Find where the given text appears and provide that cell's center as (X, Y) coordinate. 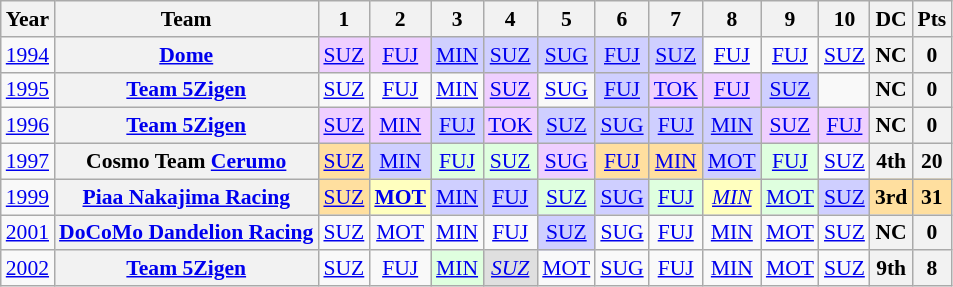
3 (457, 19)
5 (566, 19)
4th (892, 162)
Piaa Nakajima Racing (186, 197)
2 (400, 19)
7 (676, 19)
Pts (932, 19)
4 (510, 19)
1995 (28, 90)
1997 (28, 162)
10 (844, 19)
Team (186, 19)
31 (932, 197)
Cosmo Team Cerumo (186, 162)
6 (622, 19)
1994 (28, 55)
9 (790, 19)
3rd (892, 197)
DC (892, 19)
Year (28, 19)
1 (344, 19)
Dome (186, 55)
2002 (28, 269)
9th (892, 269)
DoCoMo Dandelion Racing (186, 233)
2001 (28, 233)
20 (932, 162)
1999 (28, 197)
1996 (28, 126)
